Pinpoint the cell where the given text exists, returning its [x, y] midpoint coordinate. 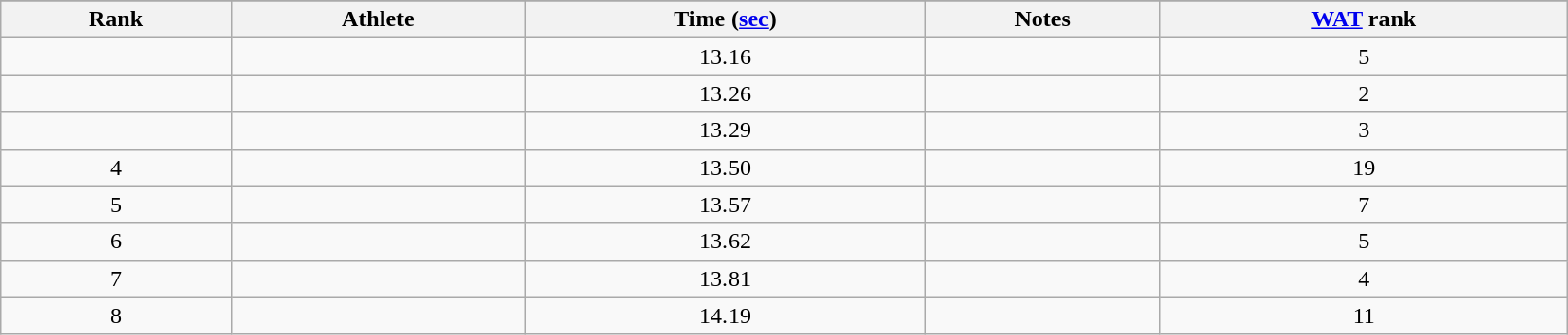
13.26 [724, 93]
13.16 [724, 56]
8 [117, 316]
Athlete [378, 19]
13.50 [724, 167]
6 [117, 242]
13.62 [724, 242]
Notes [1043, 19]
WAT rank [1365, 19]
11 [1365, 316]
3 [1365, 130]
19 [1365, 167]
13.81 [724, 279]
14.19 [724, 316]
Time (sec) [724, 19]
Rank [117, 19]
13.29 [724, 130]
13.57 [724, 205]
2 [1365, 93]
